Locate the cell with the specified text and output its (X, Y) center coordinate. 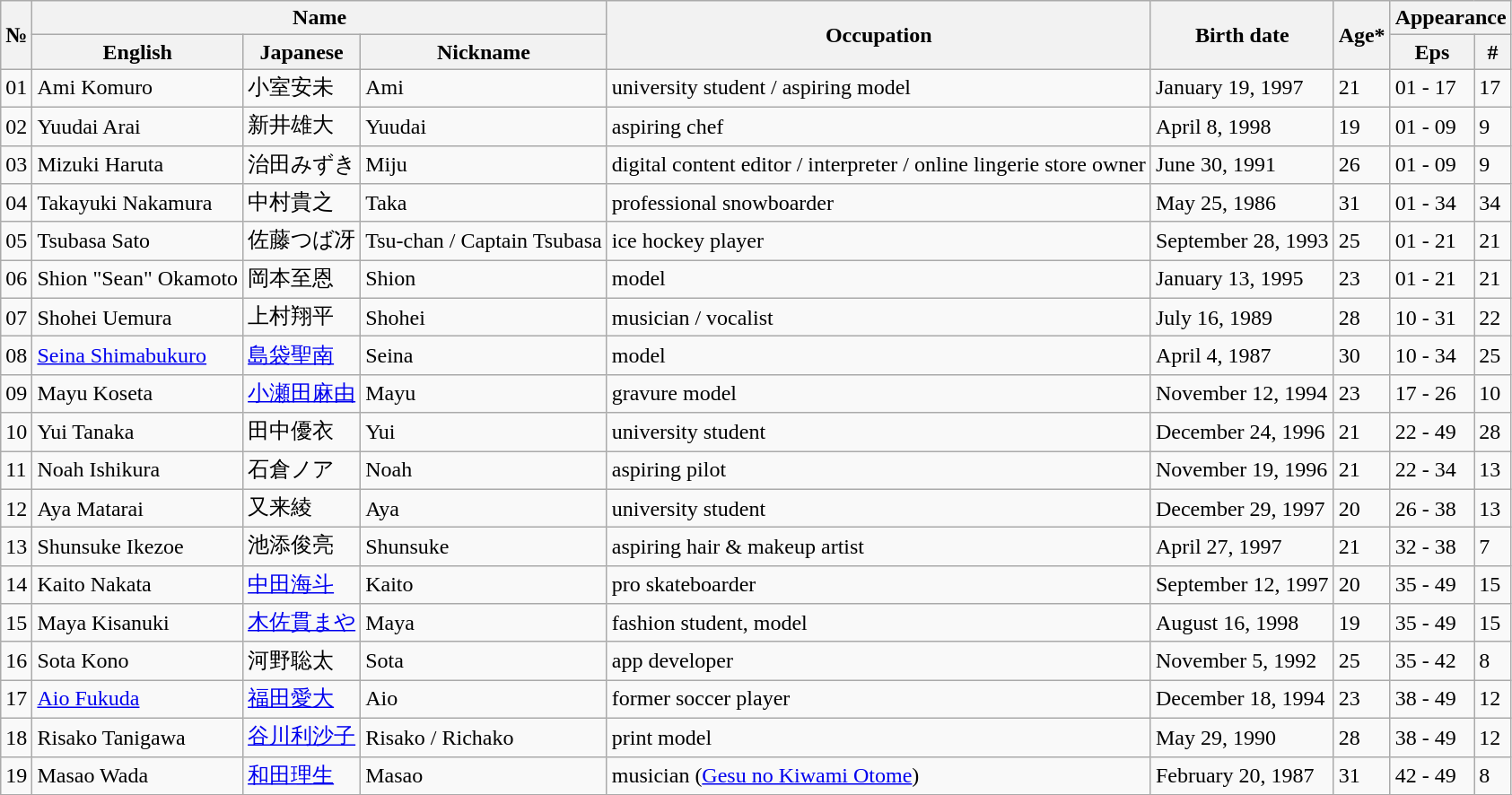
Shunsuke (485, 547)
April 8, 1998 (1242, 126)
Shion "Sean" Okamoto (138, 280)
former soccer player (878, 700)
May 29, 1990 (1242, 738)
Masao (485, 775)
Tsubasa Sato (138, 240)
Miju (485, 165)
22 - 49 (1432, 432)
34 (1493, 203)
Yuudai Arai (138, 126)
和田理生 (302, 775)
Occupation (878, 35)
Shohei (485, 318)
September 28, 1993 (1242, 240)
January 19, 1997 (1242, 88)
aspiring chef (878, 126)
26 - 38 (1432, 508)
治田みずき (302, 165)
Mizuki Haruta (138, 165)
ice hockey player (878, 240)
musician (Gesu no Kiwami Otome) (878, 775)
01 - 34 (1432, 203)
January 13, 1995 (1242, 280)
中田海斗 (302, 585)
June 30, 1991 (1242, 165)
app developer (878, 660)
Name (319, 18)
Seina Shimabukuro (138, 355)
Eps (1432, 52)
Noah (485, 470)
February 20, 1987 (1242, 775)
35 - 42 (1432, 660)
小瀬田麻由 (302, 393)
02 (16, 126)
gravure model (878, 393)
August 16, 1998 (1242, 623)
32 - 38 (1432, 547)
aspiring hair & makeup artist (878, 547)
11 (16, 470)
Kaito Nakata (138, 585)
木佐貫まや (302, 623)
# (1493, 52)
Japanese (302, 52)
November 5, 1992 (1242, 660)
新井雄大 (302, 126)
小室安未 (302, 88)
July 16, 1989 (1242, 318)
石倉ノア (302, 470)
Shion (485, 280)
島袋聖南 (302, 355)
Yui Tanaka (138, 432)
Sota Kono (138, 660)
November 19, 1996 (1242, 470)
09 (16, 393)
16 (16, 660)
福田愛大 (302, 700)
November 12, 1994 (1242, 393)
Risako Tanigawa (138, 738)
Aya (485, 508)
04 (16, 203)
April 4, 1987 (1242, 355)
professional snowboarder (878, 203)
上村翔平 (302, 318)
Mayu (485, 393)
April 27, 1997 (1242, 547)
university student / aspiring model (878, 88)
42 - 49 (1432, 775)
岡本至恩 (302, 280)
河野聡太 (302, 660)
08 (16, 355)
Taka (485, 203)
01 (16, 88)
Mayu Koseta (138, 393)
10 - 31 (1432, 318)
22 (1493, 318)
December 18, 1994 (1242, 700)
Appearance (1450, 18)
Masao Wada (138, 775)
Tsu-chan / Captain Tsubasa (485, 240)
22 - 34 (1432, 470)
English (138, 52)
30 (1362, 355)
07 (16, 318)
01 - 17 (1432, 88)
Aya Matarai (138, 508)
Seina (485, 355)
Yuudai (485, 126)
14 (16, 585)
Maya Kisanuki (138, 623)
Aio (485, 700)
又来綾 (302, 508)
Aio Fukuda (138, 700)
05 (16, 240)
03 (16, 165)
December 24, 1996 (1242, 432)
September 12, 1997 (1242, 585)
谷川利沙子 (302, 738)
№ (16, 35)
Maya (485, 623)
December 29, 1997 (1242, 508)
佐藤つば冴 (302, 240)
26 (1362, 165)
Noah Ishikura (138, 470)
pro skateboarder (878, 585)
田中優衣 (302, 432)
池添俊亮 (302, 547)
Shunsuke Ikezoe (138, 547)
Ami Komuro (138, 88)
Age* (1362, 35)
Sota (485, 660)
Risako / Richako (485, 738)
Takayuki Nakamura (138, 203)
Shohei Uemura (138, 318)
10 - 34 (1432, 355)
7 (1493, 547)
Nickname (485, 52)
digital content editor / interpreter / online lingerie store owner (878, 165)
Kaito (485, 585)
musician / vocalist (878, 318)
Yui (485, 432)
18 (16, 738)
aspiring pilot (878, 470)
中村貴之 (302, 203)
print model (878, 738)
17 - 26 (1432, 393)
May 25, 1986 (1242, 203)
06 (16, 280)
fashion student, model (878, 623)
Birth date (1242, 35)
Ami (485, 88)
